Provide the (x, y) coordinate of the cell's center where the given text is located.  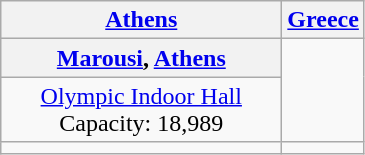
Greece (324, 20)
Athens (142, 20)
Marousi, Athens (142, 58)
Olympic Indoor HallCapacity: 18,989 (142, 110)
